Output the [x, y] coordinate of the center of the cell containing the given text.  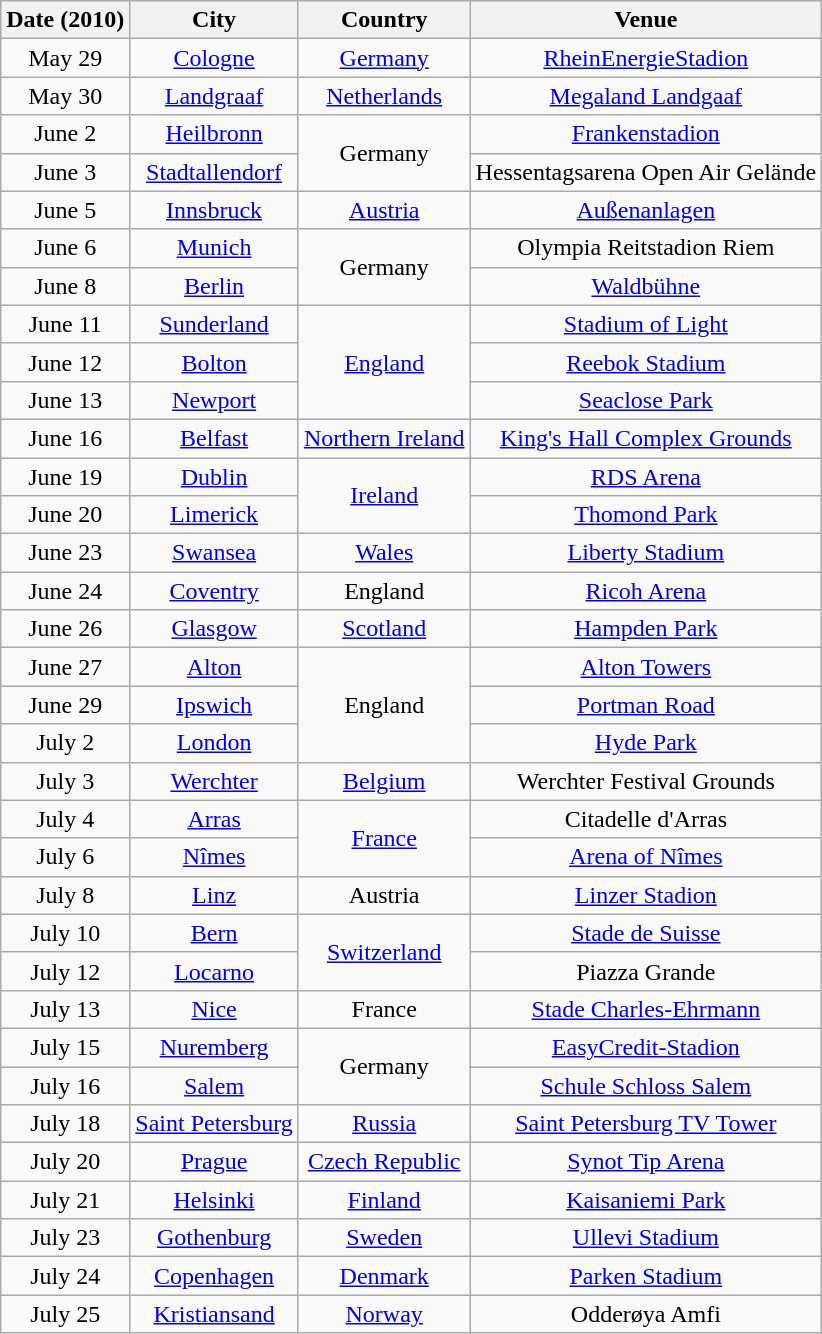
July 6 [66, 857]
Kaisaniemi Park [646, 1200]
Portman Road [646, 705]
Venue [646, 20]
June 13 [66, 400]
Swansea [214, 553]
July 3 [66, 781]
Gothenburg [214, 1238]
July 4 [66, 819]
RheinEnergieStadion [646, 58]
Nice [214, 1009]
RDS Arena [646, 477]
July 25 [66, 1314]
July 8 [66, 895]
Parken Stadium [646, 1276]
Heilbronn [214, 134]
Hessentagsarena Open Air Gelände [646, 172]
Ireland [384, 496]
Stade de Suisse [646, 933]
Denmark [384, 1276]
Schule Schloss Salem [646, 1085]
London [214, 743]
Thomond Park [646, 515]
Sweden [384, 1238]
June 20 [66, 515]
Außenanlagen [646, 210]
July 12 [66, 971]
Date (2010) [66, 20]
Czech Republic [384, 1162]
June 6 [66, 248]
Ricoh Arena [646, 591]
Hampden Park [646, 629]
June 5 [66, 210]
June 12 [66, 362]
July 23 [66, 1238]
June 2 [66, 134]
Waldbühne [646, 286]
May 29 [66, 58]
Seaclose Park [646, 400]
June 29 [66, 705]
Newport [214, 400]
Country [384, 20]
Belgium [384, 781]
Copenhagen [214, 1276]
Stadium of Light [646, 324]
Coventry [214, 591]
Megaland Landgaaf [646, 96]
June 16 [66, 438]
July 16 [66, 1085]
May 30 [66, 96]
June 23 [66, 553]
Ipswich [214, 705]
EasyCredit-Stadion [646, 1047]
Switzerland [384, 952]
Wales [384, 553]
Reebok Stadium [646, 362]
Russia [384, 1124]
Norway [384, 1314]
Frankenstadion [646, 134]
June 27 [66, 667]
June 11 [66, 324]
July 20 [66, 1162]
Finland [384, 1200]
Glasgow [214, 629]
Locarno [214, 971]
July 13 [66, 1009]
July 21 [66, 1200]
Bern [214, 933]
Nîmes [214, 857]
Helsinki [214, 1200]
Synot Tip Arena [646, 1162]
Liberty Stadium [646, 553]
Bolton [214, 362]
Nuremberg [214, 1047]
Saint Petersburg [214, 1124]
Piazza Grande [646, 971]
Arena of Nîmes [646, 857]
Limerick [214, 515]
Cologne [214, 58]
Werchter [214, 781]
Netherlands [384, 96]
June 26 [66, 629]
Linzer Stadion [646, 895]
June 3 [66, 172]
Belfast [214, 438]
Stade Charles-Ehrmann [646, 1009]
King's Hall Complex Grounds [646, 438]
June 24 [66, 591]
July 18 [66, 1124]
Stadtallendorf [214, 172]
Hyde Park [646, 743]
Northern Ireland [384, 438]
City [214, 20]
Saint Petersburg TV Tower [646, 1124]
Citadelle d'Arras [646, 819]
Innsbruck [214, 210]
July 10 [66, 933]
Kristiansand [214, 1314]
Arras [214, 819]
Dublin [214, 477]
June 8 [66, 286]
Sunderland [214, 324]
Alton [214, 667]
July 15 [66, 1047]
Linz [214, 895]
July 2 [66, 743]
Olympia Reitstadion Riem [646, 248]
July 24 [66, 1276]
Berlin [214, 286]
Prague [214, 1162]
Landgraaf [214, 96]
Werchter Festival Grounds [646, 781]
Salem [214, 1085]
Alton Towers [646, 667]
June 19 [66, 477]
Scotland [384, 629]
Ullevi Stadium [646, 1238]
Munich [214, 248]
Odderøya Amfi [646, 1314]
